Pinpoint the cell where the given text exists, returning its (x, y) midpoint coordinate. 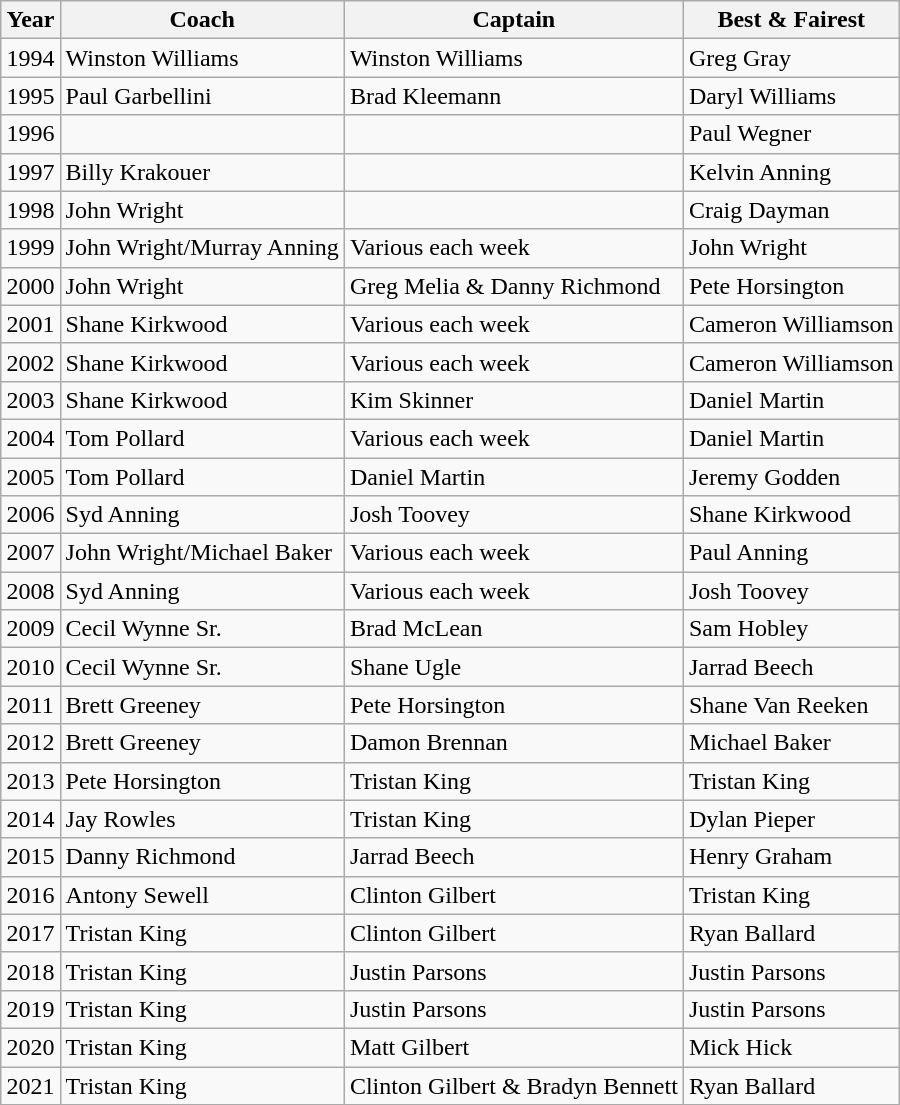
1999 (30, 248)
Michael Baker (791, 743)
Sam Hobley (791, 629)
Henry Graham (791, 857)
Dylan Pieper (791, 819)
1998 (30, 210)
1994 (30, 58)
Greg Melia & Danny Richmond (514, 286)
2005 (30, 477)
1996 (30, 134)
Kelvin Anning (791, 172)
2019 (30, 1009)
Captain (514, 20)
Paul Wegner (791, 134)
2012 (30, 743)
Danny Richmond (202, 857)
2014 (30, 819)
Shane Ugle (514, 667)
2018 (30, 971)
Coach (202, 20)
2002 (30, 362)
2015 (30, 857)
1995 (30, 96)
Craig Dayman (791, 210)
2021 (30, 1085)
2007 (30, 553)
Antony Sewell (202, 895)
Damon Brennan (514, 743)
Daryl Williams (791, 96)
Kim Skinner (514, 400)
2016 (30, 895)
Jeremy Godden (791, 477)
Year (30, 20)
Matt Gilbert (514, 1047)
2009 (30, 629)
2008 (30, 591)
Best & Fairest (791, 20)
Paul Garbellini (202, 96)
2010 (30, 667)
Billy Krakouer (202, 172)
Brad Kleemann (514, 96)
Jay Rowles (202, 819)
John Wright/Murray Anning (202, 248)
2006 (30, 515)
Greg Gray (791, 58)
2001 (30, 324)
2000 (30, 286)
1997 (30, 172)
2004 (30, 438)
Shane Van Reeken (791, 705)
2011 (30, 705)
2017 (30, 933)
John Wright/Michael Baker (202, 553)
Clinton Gilbert & Bradyn Bennett (514, 1085)
2003 (30, 400)
Brad McLean (514, 629)
2020 (30, 1047)
Paul Anning (791, 553)
Mick Hick (791, 1047)
2013 (30, 781)
